Search for the cell housing the specified text and yield its [x, y] center coordinate. 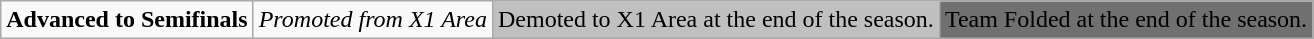
Advanced to Semifinals [127, 20]
Promoted from X1 Area [372, 20]
Demoted to X1 Area at the end of the season. [716, 20]
Team Folded at the end of the season. [1126, 20]
